Scan for the cell matching the given text and deliver its (X, Y) coordinate at center. 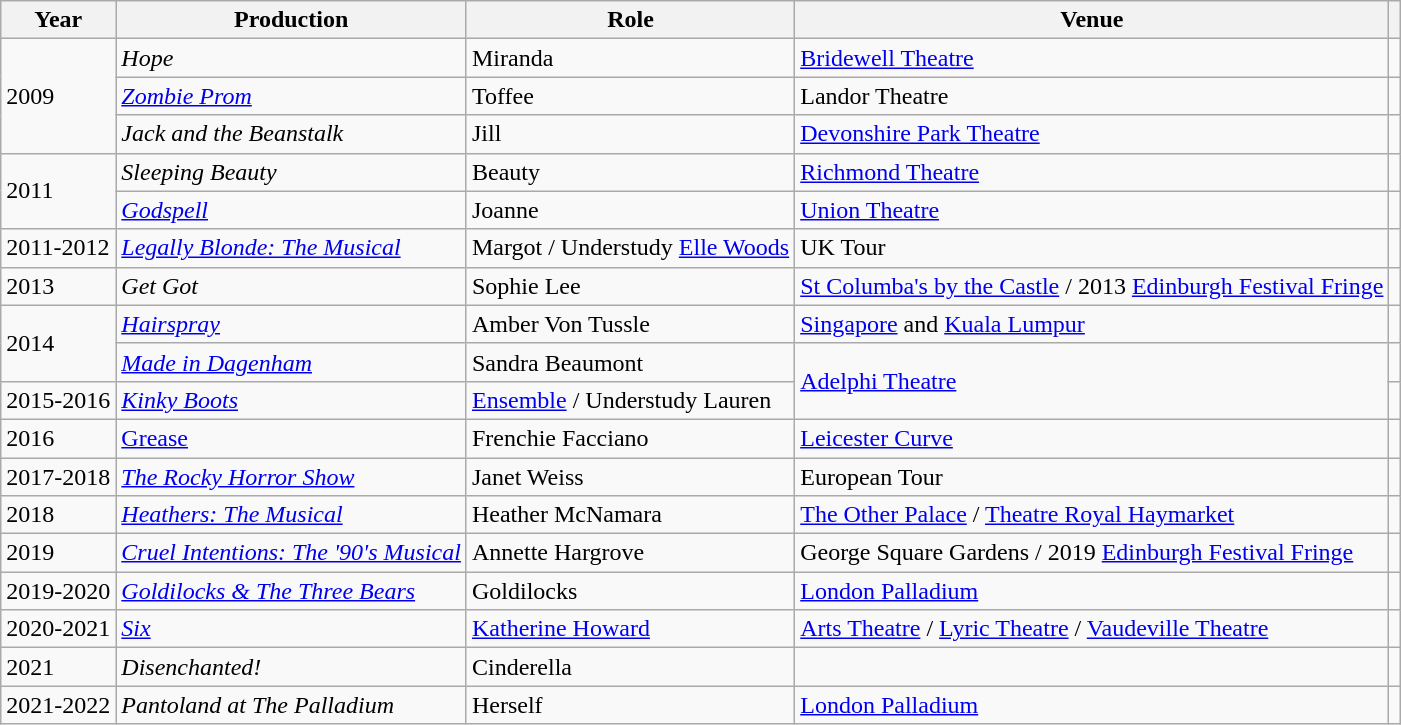
Jack and the Beanstalk (292, 134)
Margot / Understudy Elle Woods (630, 248)
Hairspray (292, 324)
2011-2012 (58, 248)
Richmond Theatre (1092, 172)
Heathers: The Musical (292, 515)
2011 (58, 191)
Zombie Prom (292, 96)
Beauty (630, 172)
2013 (58, 286)
Janet Weiss (630, 477)
Grease (292, 438)
Goldilocks & The Three Bears (292, 591)
Herself (630, 705)
Cruel Intentions: The '90's Musical (292, 553)
2009 (58, 96)
Hope (292, 58)
Bridewell Theatre (1092, 58)
2021-2022 (58, 705)
Sandra Beaumont (630, 362)
Katherine Howard (630, 629)
Pantoland at The Palladium (292, 705)
St Columba's by the Castle / 2013 Edinburgh Festival Fringe (1092, 286)
Cinderella (630, 667)
Annette Hargrove (630, 553)
The Other Palace / Theatre Royal Haymarket (1092, 515)
George Square Gardens / 2019 Edinburgh Festival Fringe (1092, 553)
Kinky Boots (292, 400)
Singapore and Kuala Lumpur (1092, 324)
2019-2020 (58, 591)
Made in Dagenham (292, 362)
2018 (58, 515)
Frenchie Facciano (630, 438)
2015-2016 (58, 400)
Role (630, 20)
European Tour (1092, 477)
Joanne (630, 210)
Six (292, 629)
Sleeping Beauty (292, 172)
Godspell (292, 210)
Miranda (630, 58)
Landor Theatre (1092, 96)
Leicester Curve (1092, 438)
Goldilocks (630, 591)
Get Got (292, 286)
Disenchanted! (292, 667)
Union Theatre (1092, 210)
Year (58, 20)
Sophie Lee (630, 286)
Venue (1092, 20)
2014 (58, 343)
UK Tour (1092, 248)
Heather McNamara (630, 515)
The Rocky Horror Show (292, 477)
2016 (58, 438)
2019 (58, 553)
Legally Blonde: The Musical (292, 248)
Ensemble / Understudy Lauren (630, 400)
Jill (630, 134)
2017-2018 (58, 477)
Production (292, 20)
Toffee (630, 96)
Arts Theatre / Lyric Theatre / Vaudeville Theatre (1092, 629)
Amber Von Tussle (630, 324)
Adelphi Theatre (1092, 381)
Devonshire Park Theatre (1092, 134)
2020-2021 (58, 629)
2021 (58, 667)
